Detect which cell encompasses the target text, then output its (X, Y) center coordinate. 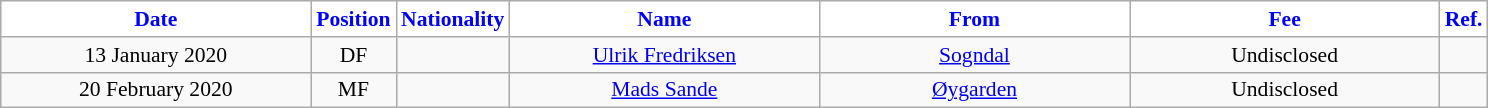
DF (354, 55)
Ref. (1464, 19)
MF (354, 90)
Øygarden (974, 90)
13 January 2020 (156, 55)
Mads Sande (664, 90)
20 February 2020 (156, 90)
Ulrik Fredriksen (664, 55)
Date (156, 19)
Sogndal (974, 55)
From (974, 19)
Fee (1285, 19)
Position (354, 19)
Nationality (452, 19)
Name (664, 19)
